Pinpoint the cell where the given text exists, returning its (X, Y) midpoint coordinate. 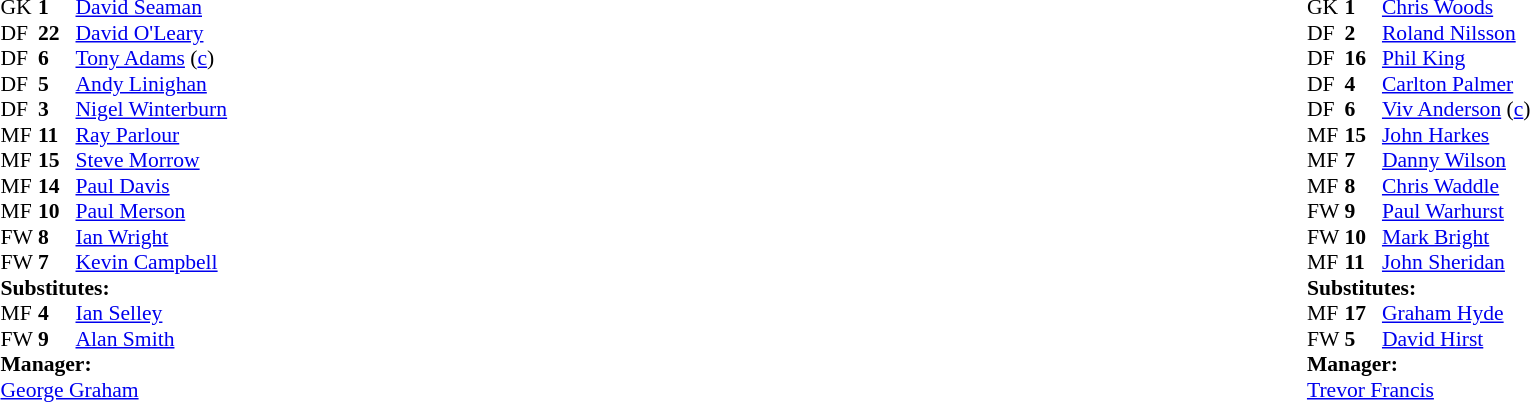
Manager: (114, 365)
22 (57, 33)
Ian Wright (152, 237)
David O'Leary (152, 33)
Paul Davis (152, 186)
Ian Selley (152, 313)
Kevin Campbell (152, 263)
Andy Linighan (152, 84)
Ray Parlour (152, 135)
Alan Smith (152, 339)
16 (1363, 59)
Nigel Winterburn (152, 109)
Steve Morrow (152, 161)
Tony Adams (c) (152, 59)
Paul Merson (152, 211)
3 (57, 109)
Substitutes: (114, 288)
2 (1363, 33)
14 (57, 186)
17 (1363, 313)
